Scan for the cell matching the given text and deliver its [X, Y] coordinate at center. 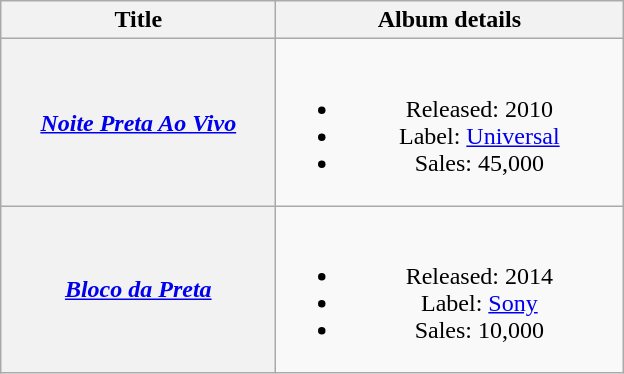
Bloco da Preta [138, 290]
Released: 2014Label: SonySales: 10,000 [450, 290]
Title [138, 20]
Released: 2010Label: UniversalSales: 45,000 [450, 122]
Album details [450, 20]
Noite Preta Ao Vivo [138, 122]
